Return the [x, y] coordinate for the center point of the cell that contains the specified text.  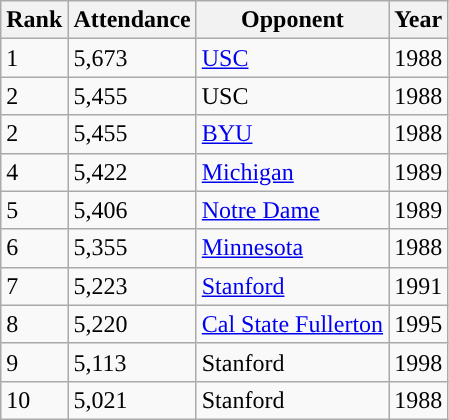
1 [34, 58]
5,422 [132, 172]
9 [34, 362]
Year [418, 20]
7 [34, 286]
5,113 [132, 362]
4 [34, 172]
5,220 [132, 324]
5,021 [132, 400]
10 [34, 400]
1998 [418, 362]
BYU [292, 134]
5,223 [132, 286]
6 [34, 248]
Michigan [292, 172]
Opponent [292, 20]
Minnesota [292, 248]
5 [34, 210]
1995 [418, 324]
5,355 [132, 248]
5,406 [132, 210]
8 [34, 324]
Attendance [132, 20]
Cal State Fullerton [292, 324]
1991 [418, 286]
Rank [34, 20]
Notre Dame [292, 210]
5,673 [132, 58]
